From the cell containing the given text, extract its center point as (X, Y) coordinate. 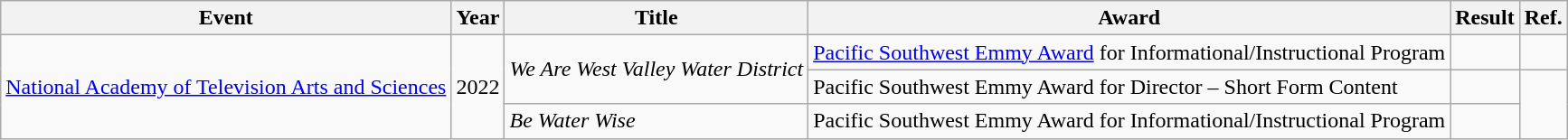
2022 (477, 87)
Result (1485, 18)
Title (656, 18)
Year (477, 18)
Be Water Wise (656, 121)
Event (226, 18)
Award (1129, 18)
Pacific Southwest Emmy Award for Director – Short Form Content (1129, 87)
Ref. (1543, 18)
We Are West Valley Water District (656, 70)
National Academy of Television Arts and Sciences (226, 87)
